Identify which cell holds the provided text, then report its [x, y] central coordinate. 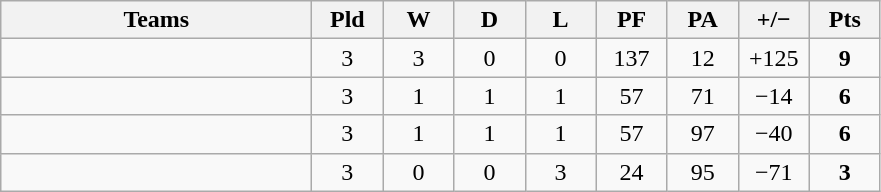
−14 [774, 96]
W [418, 20]
PA [702, 20]
L [560, 20]
−40 [774, 134]
+/− [774, 20]
24 [632, 172]
97 [702, 134]
+125 [774, 58]
9 [844, 58]
137 [632, 58]
12 [702, 58]
−71 [774, 172]
D [490, 20]
Pld [348, 20]
95 [702, 172]
Teams [156, 20]
PF [632, 20]
Pts [844, 20]
71 [702, 96]
